Detect which cell encompasses the target text, then output its (X, Y) center coordinate. 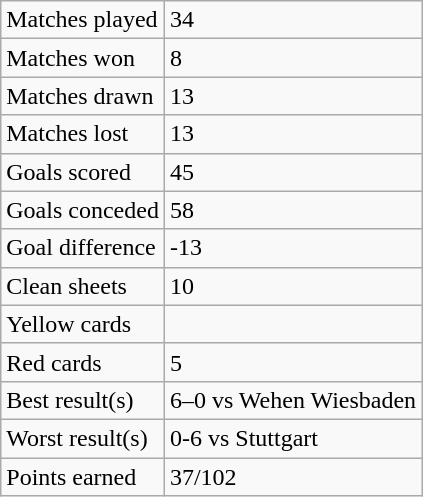
8 (292, 58)
5 (292, 362)
10 (292, 286)
Goals conceded (83, 210)
Red cards (83, 362)
Yellow cards (83, 324)
Points earned (83, 477)
37/102 (292, 477)
34 (292, 20)
Goal difference (83, 248)
Matches drawn (83, 96)
58 (292, 210)
Worst result(s) (83, 438)
Goals scored (83, 172)
6–0 vs Wehen Wiesbaden (292, 400)
Matches lost (83, 134)
Clean sheets (83, 286)
45 (292, 172)
Matches won (83, 58)
Matches played (83, 20)
-13 (292, 248)
0-6 vs Stuttgart (292, 438)
Best result(s) (83, 400)
